For the text-containing cell, return its midpoint in (X, Y) coordinate format. 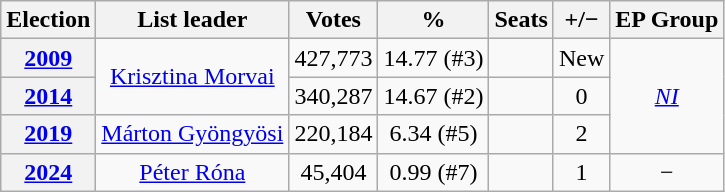
0.99 (#7) (434, 172)
45,404 (334, 172)
Márton Gyöngyösi (192, 134)
Election (48, 20)
220,184 (334, 134)
+/− (581, 20)
427,773 (334, 58)
0 (581, 96)
14.77 (#3) (434, 58)
List leader (192, 20)
2019 (48, 134)
New (581, 58)
2024 (48, 172)
2009 (48, 58)
NI (667, 96)
2014 (48, 96)
Seats (521, 20)
340,287 (334, 96)
Péter Róna (192, 172)
2 (581, 134)
Votes (334, 20)
Krisztina Morvai (192, 77)
6.34 (#5) (434, 134)
1 (581, 172)
% (434, 20)
EP Group (667, 20)
14.67 (#2) (434, 96)
− (667, 172)
